For the text-containing cell, return its midpoint in (x, y) coordinate format. 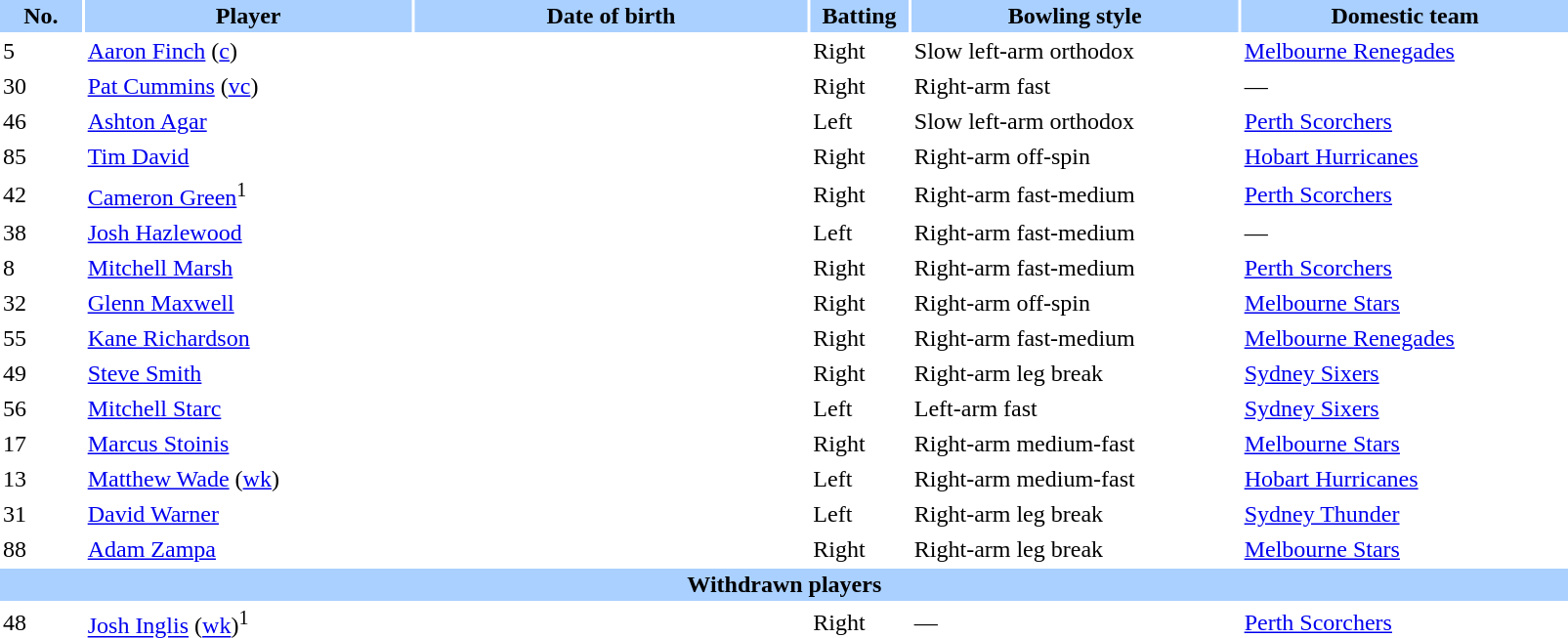
Batting (859, 16)
Left-arm fast (1075, 408)
Kane Richardson (248, 338)
32 (41, 303)
85 (41, 156)
Mitchell Starc (248, 408)
Player (248, 16)
No. (41, 16)
13 (41, 479)
46 (41, 121)
Mitchell Marsh (248, 268)
8 (41, 268)
Matthew Wade (wk) (248, 479)
88 (41, 549)
Steve Smith (248, 373)
49 (41, 373)
David Warner (248, 514)
Date of birth (612, 16)
Cameron Green1 (248, 195)
38 (41, 233)
56 (41, 408)
Glenn Maxwell (248, 303)
Right-arm fast (1075, 86)
30 (41, 86)
55 (41, 338)
17 (41, 444)
42 (41, 195)
31 (41, 514)
Pat Cummins (vc) (248, 86)
5 (41, 51)
Josh Hazlewood (248, 233)
Ashton Agar (248, 121)
Marcus Stoinis (248, 444)
Adam Zampa (248, 549)
Bowling style (1075, 16)
Tim David (248, 156)
Aaron Finch (c) (248, 51)
